Scan for the cell matching the given text and deliver its (X, Y) coordinate at center. 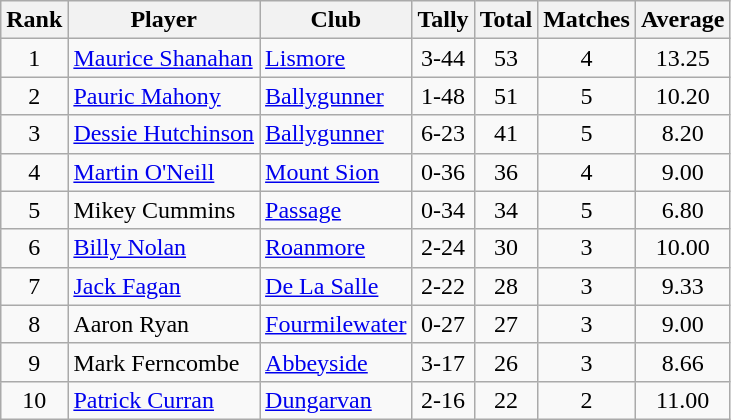
26 (506, 362)
1-48 (443, 96)
Lismore (336, 58)
Aaron Ryan (164, 324)
34 (506, 210)
2-22 (443, 286)
Billy Nolan (164, 248)
10.00 (682, 248)
Rank (34, 20)
41 (506, 134)
Jack Fagan (164, 286)
11.00 (682, 400)
9 (34, 362)
8 (34, 324)
Pauric Mahony (164, 96)
Fourmilewater (336, 324)
6 (34, 248)
2-16 (443, 400)
Abbeyside (336, 362)
2-24 (443, 248)
53 (506, 58)
6.80 (682, 210)
Dungarvan (336, 400)
Total (506, 20)
8.20 (682, 134)
51 (506, 96)
Player (164, 20)
Club (336, 20)
Average (682, 20)
9.33 (682, 286)
Mark Ferncombe (164, 362)
3-44 (443, 58)
Dessie Hutchinson (164, 134)
Martin O'Neill (164, 172)
30 (506, 248)
Tally (443, 20)
7 (34, 286)
Roanmore (336, 248)
6-23 (443, 134)
Matches (587, 20)
36 (506, 172)
Mikey Cummins (164, 210)
0-34 (443, 210)
Mount Sion (336, 172)
13.25 (682, 58)
10 (34, 400)
10.20 (682, 96)
1 (34, 58)
0-36 (443, 172)
Maurice Shanahan (164, 58)
8.66 (682, 362)
0-27 (443, 324)
De La Salle (336, 286)
Patrick Curran (164, 400)
Passage (336, 210)
27 (506, 324)
3-17 (443, 362)
22 (506, 400)
28 (506, 286)
